Scan for the cell matching the given text and deliver its [X, Y] coordinate at center. 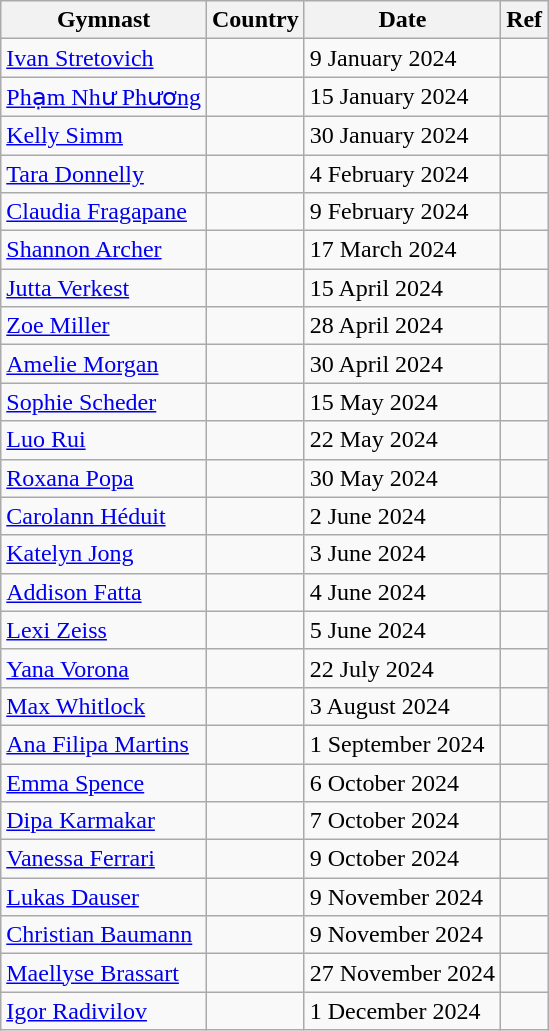
Roxana Popa [104, 478]
Dipa Karmakar [104, 821]
Gymnast [104, 20]
Claudia Fragapane [104, 212]
15 May 2024 [402, 402]
Emma Spence [104, 783]
15 April 2024 [402, 288]
Country [256, 20]
Shannon Archer [104, 250]
4 June 2024 [402, 592]
Carolann Héduit [104, 516]
Ivan Stretovich [104, 58]
Yana Vorona [104, 668]
Christian Baumann [104, 935]
30 April 2024 [402, 364]
5 June 2024 [402, 630]
2 June 2024 [402, 516]
28 April 2024 [402, 326]
Amelie Morgan [104, 364]
Tara Donnelly [104, 173]
30 January 2024 [402, 135]
3 June 2024 [402, 554]
27 November 2024 [402, 973]
9 October 2024 [402, 859]
Vanessa Ferrari [104, 859]
6 October 2024 [402, 783]
Ana Filipa Martins [104, 744]
Lexi Zeiss [104, 630]
22 May 2024 [402, 440]
Addison Fatta [104, 592]
22 July 2024 [402, 668]
1 September 2024 [402, 744]
15 January 2024 [402, 97]
Date [402, 20]
3 August 2024 [402, 706]
Phạm Như Phương [104, 97]
Jutta Verkest [104, 288]
Zoe Miller [104, 326]
9 January 2024 [402, 58]
9 February 2024 [402, 212]
Sophie Scheder [104, 402]
Ref [524, 20]
Max Whitlock [104, 706]
Igor Radivilov [104, 1011]
4 February 2024 [402, 173]
7 October 2024 [402, 821]
Luo Rui [104, 440]
30 May 2024 [402, 478]
Kelly Simm [104, 135]
17 March 2024 [402, 250]
Lukas Dauser [104, 897]
Katelyn Jong [104, 554]
Maellyse Brassart [104, 973]
1 December 2024 [402, 1011]
